From the cell containing the given text, extract its center point as (x, y) coordinate. 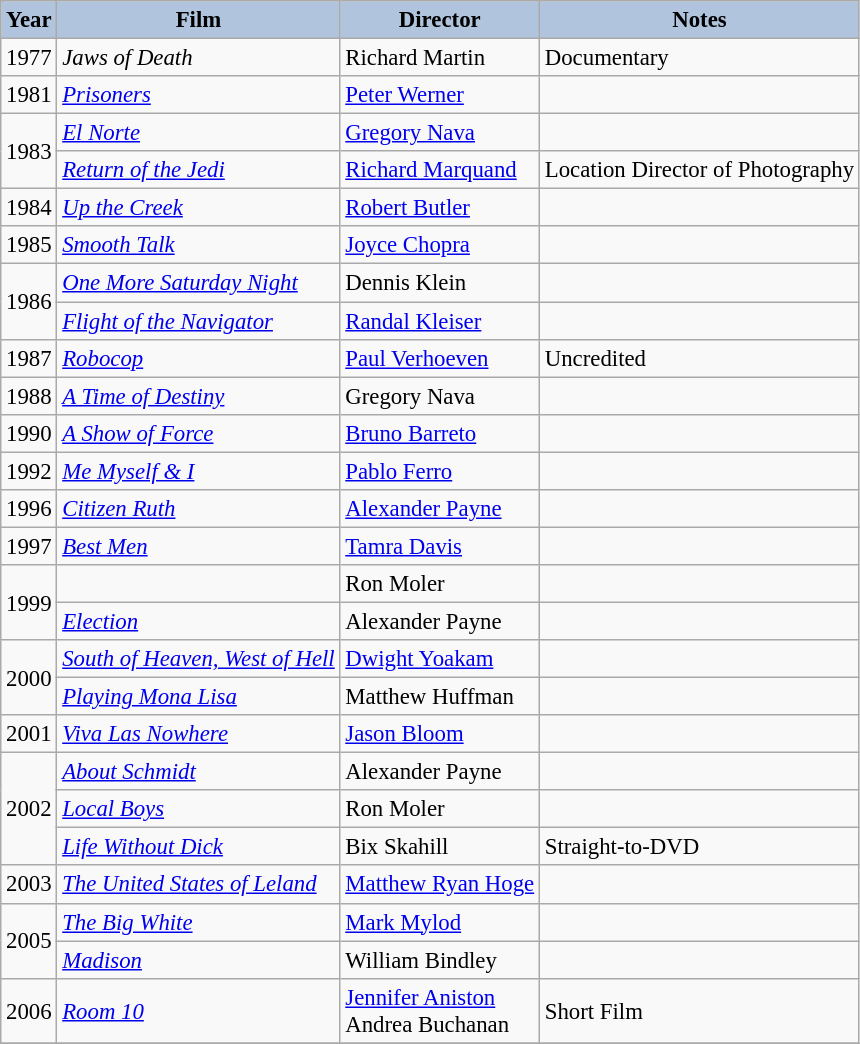
Jaws of Death (198, 58)
The United States of Leland (198, 885)
1985 (29, 245)
Jennifer AnistonAndrea Buchanan (440, 1010)
1992 (29, 471)
Life Without Dick (198, 847)
Paul Verhoeven (440, 358)
One More Saturday Night (198, 283)
Bix Skahill (440, 847)
1981 (29, 95)
Bruno Barreto (440, 433)
Pablo Ferro (440, 471)
1999 (29, 602)
2005 (29, 940)
Jason Bloom (440, 734)
Playing Mona Lisa (198, 697)
Year (29, 20)
Election (198, 621)
Film (198, 20)
2006 (29, 1010)
Documentary (699, 58)
1986 (29, 302)
1983 (29, 152)
The Big White (198, 922)
Mark Mylod (440, 922)
1988 (29, 396)
Flight of the Navigator (198, 321)
2001 (29, 734)
Viva Las Nowhere (198, 734)
El Norte (198, 133)
2003 (29, 885)
Straight-to-DVD (699, 847)
Smooth Talk (198, 245)
Robocop (198, 358)
1997 (29, 546)
Notes (699, 20)
A Time of Destiny (198, 396)
Short Film (699, 1010)
1984 (29, 208)
Dennis Klein (440, 283)
Randal Kleiser (440, 321)
Uncredited (699, 358)
Matthew Huffman (440, 697)
South of Heaven, West of Hell (198, 659)
Location Director of Photography (699, 170)
Room 10 (198, 1010)
Robert Butler (440, 208)
2000 (29, 678)
Richard Martin (440, 58)
William Bindley (440, 960)
Up the Creek (198, 208)
Prisoners (198, 95)
2002 (29, 810)
Joyce Chopra (440, 245)
About Schmidt (198, 772)
Citizen Ruth (198, 509)
Peter Werner (440, 95)
Tamra Davis (440, 546)
Dwight Yoakam (440, 659)
1987 (29, 358)
1990 (29, 433)
Director (440, 20)
Return of the Jedi (198, 170)
1996 (29, 509)
Me Myself & I (198, 471)
Madison (198, 960)
Local Boys (198, 809)
Best Men (198, 546)
A Show of Force (198, 433)
Matthew Ryan Hoge (440, 885)
1977 (29, 58)
Richard Marquand (440, 170)
